Provide the (x, y) coordinate of the cell's center where the given text is located.  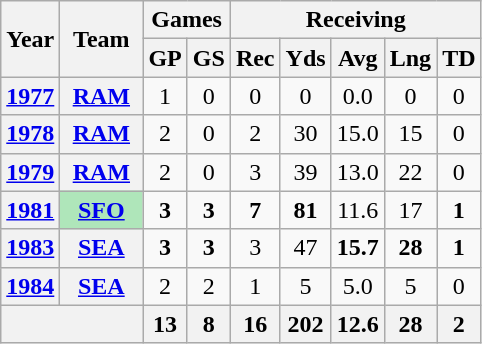
Rec (255, 58)
Receiving (356, 20)
1984 (30, 286)
30 (306, 134)
Year (30, 39)
13 (165, 324)
13.0 (358, 172)
TD (459, 58)
1979 (30, 172)
16 (255, 324)
8 (208, 324)
5.0 (358, 286)
GP (165, 58)
47 (306, 248)
1981 (30, 210)
Games (186, 20)
22 (410, 172)
Lng (410, 58)
39 (306, 172)
17 (410, 210)
15.7 (358, 248)
1978 (30, 134)
1983 (30, 248)
202 (306, 324)
0.0 (358, 96)
SFO (102, 210)
1977 (30, 96)
11.6 (358, 210)
Team (102, 39)
15.0 (358, 134)
GS (208, 58)
Yds (306, 58)
12.6 (358, 324)
81 (306, 210)
15 (410, 134)
7 (255, 210)
Avg (358, 58)
